Pinpoint the cell where the given text exists, returning its (x, y) midpoint coordinate. 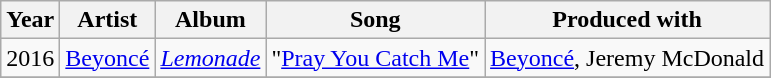
Lemonade (210, 58)
2016 (30, 58)
Beyoncé, Jeremy McDonald (628, 58)
Year (30, 20)
Song (376, 20)
"Pray You Catch Me" (376, 58)
Beyoncé (108, 58)
Artist (108, 20)
Produced with (628, 20)
Album (210, 20)
